Determine the (x, y) coordinate at the center of the cell enclosing the given text.  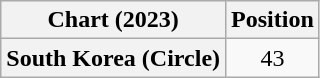
43 (273, 58)
South Korea (Circle) (114, 58)
Position (273, 20)
Chart (2023) (114, 20)
